Find where the given text appears and provide that cell's center as (X, Y) coordinate. 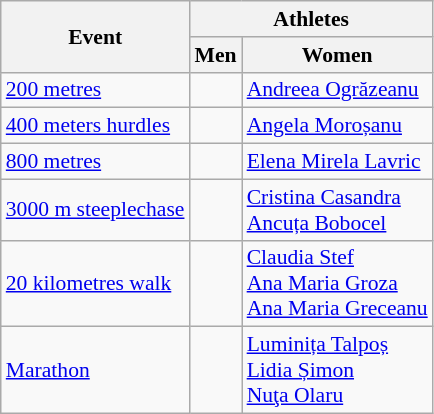
Angela Moroșanu (338, 126)
Luminița Talpoș Lidia Șimon Nuţa Olaru (338, 370)
Men (216, 55)
20 kilometres walk (96, 284)
400 meters hurdles (96, 126)
Elena Mirela Lavric (338, 162)
Athletes (312, 19)
Event (96, 36)
3000 m steeplechase (96, 210)
Claudia Stef Ana Maria Groza Ana Maria Greceanu (338, 284)
200 metres (96, 90)
Women (338, 55)
Andreea Ogrăzeanu (338, 90)
800 metres (96, 162)
Marathon (96, 370)
Cristina Casandra Ancuța Bobocel (338, 210)
